Search for the cell housing the specified text and yield its (x, y) center coordinate. 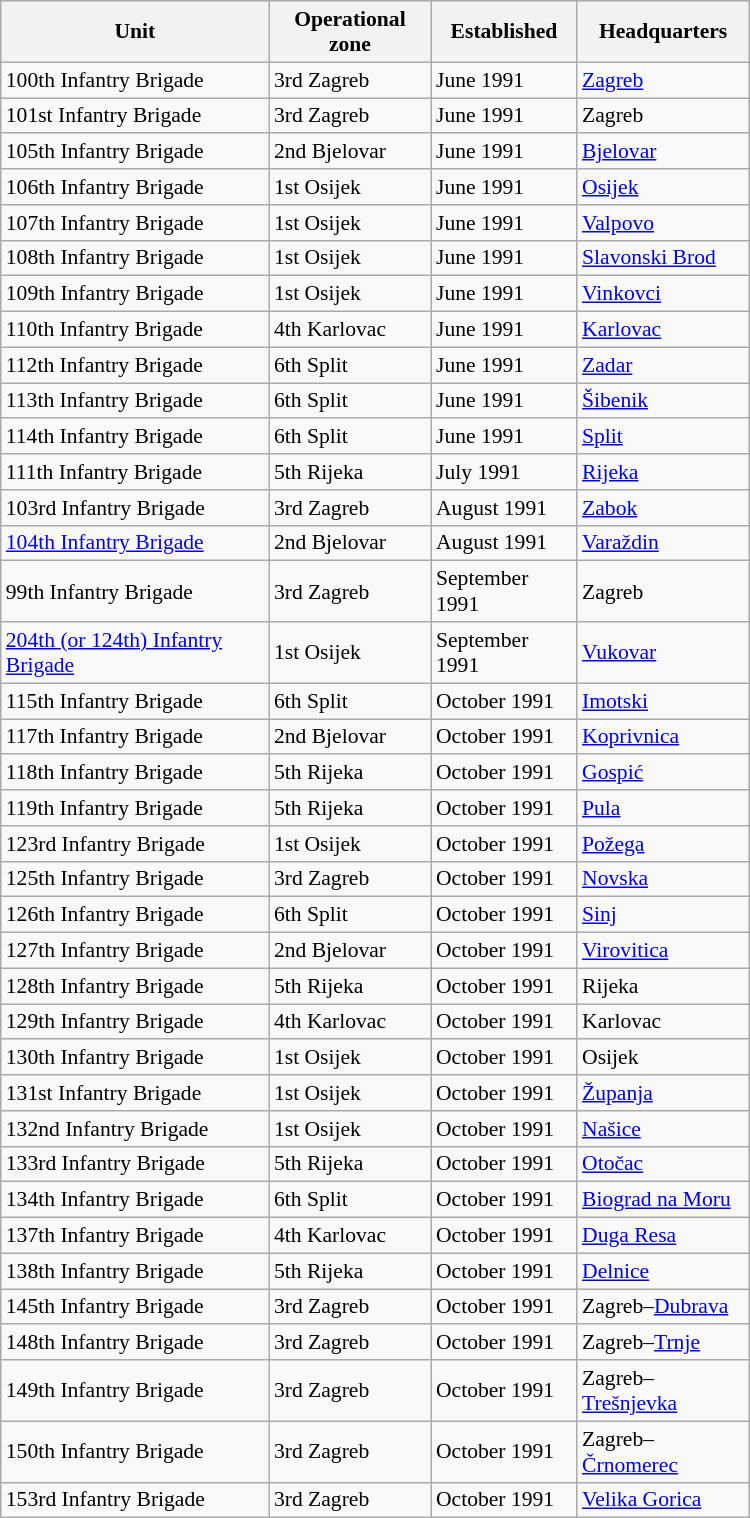
118th Infantry Brigade (135, 773)
Pula (663, 808)
131st Infantry Brigade (135, 1093)
July 1991 (504, 472)
145th Infantry Brigade (135, 1307)
Valpovo (663, 223)
204th (or 124th) Infantry Brigade (135, 652)
148th Infantry Brigade (135, 1343)
Zabok (663, 508)
112th Infantry Brigade (135, 365)
Slavonski Brod (663, 258)
Duga Resa (663, 1236)
Varaždin (663, 543)
Delnice (663, 1271)
137th Infantry Brigade (135, 1236)
123rd Infantry Brigade (135, 844)
107th Infantry Brigade (135, 223)
119th Infantry Brigade (135, 808)
Sinj (663, 915)
125th Infantry Brigade (135, 879)
Operational zone (350, 32)
110th Infantry Brigade (135, 330)
Zagreb–Črnomerec (663, 1452)
109th Infantry Brigade (135, 294)
105th Infantry Brigade (135, 152)
Našice (663, 1129)
138th Infantry Brigade (135, 1271)
129th Infantry Brigade (135, 1022)
Novska (663, 879)
Velika Gorica (663, 1500)
111th Infantry Brigade (135, 472)
Biograd na Moru (663, 1200)
134th Infantry Brigade (135, 1200)
Headquarters (663, 32)
149th Infantry Brigade (135, 1390)
128th Infantry Brigade (135, 986)
Zagreb–Dubrava (663, 1307)
104th Infantry Brigade (135, 543)
100th Infantry Brigade (135, 80)
130th Infantry Brigade (135, 1058)
103rd Infantry Brigade (135, 508)
Vinkovci (663, 294)
Požega (663, 844)
133rd Infantry Brigade (135, 1164)
Unit (135, 32)
Koprivnica (663, 737)
114th Infantry Brigade (135, 437)
Zadar (663, 365)
101st Infantry Brigade (135, 116)
Šibenik (663, 401)
150th Infantry Brigade (135, 1452)
Bjelovar (663, 152)
Gospić (663, 773)
108th Infantry Brigade (135, 258)
Imotski (663, 701)
Zagreb–Trnje (663, 1343)
Split (663, 437)
99th Infantry Brigade (135, 592)
113th Infantry Brigade (135, 401)
Vukovar (663, 652)
132nd Infantry Brigade (135, 1129)
106th Infantry Brigade (135, 187)
Zagreb–Trešnjevka (663, 1390)
117th Infantry Brigade (135, 737)
Virovitica (663, 951)
Established (504, 32)
153rd Infantry Brigade (135, 1500)
Županja (663, 1093)
127th Infantry Brigade (135, 951)
Otočac (663, 1164)
126th Infantry Brigade (135, 915)
115th Infantry Brigade (135, 701)
